From the cell containing the given text, extract its center point as (x, y) coordinate. 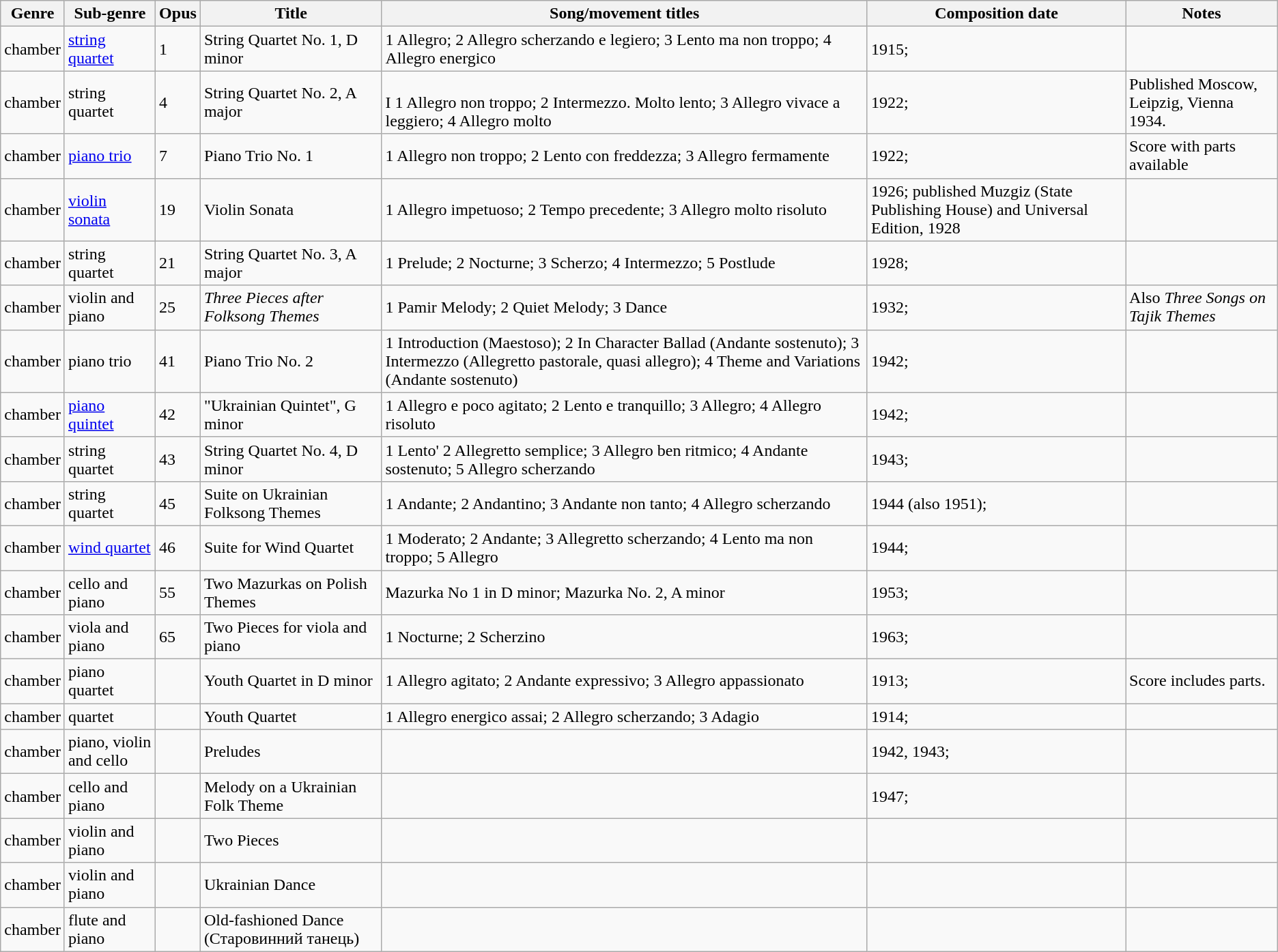
1 Allegro non troppo; 2 Lento con freddezza; 3 Allegro fermamente (624, 156)
1943; (996, 459)
Two Pieces (291, 841)
Old-fashioned Dance (Старовинний танець) (291, 929)
65 (178, 637)
1 Lento' 2 Allegretto semplice; 3 Allegro ben ritmico; 4 Andante sostenuto; 5 Allegro scherzando (624, 459)
String Quartet No. 4, D minor (291, 459)
"Ukrainian Quintet", G minor (291, 415)
I 1 Allegro non troppo; 2 Intermezzo. Molto lento; 3 Allegro vivace a leggiero; 4 Allegro molto (624, 102)
Song/movement titles (624, 14)
19 (178, 210)
43 (178, 459)
quartet (109, 717)
1 (178, 49)
Three Pieces after Folksong Themes (291, 307)
Mazurka No 1 in D minor; Mazurka No. 2, A minor (624, 592)
Violin Sonata (291, 210)
1 Pamir Melody; 2 Quiet Melody; 3 Dance (624, 307)
Piano Trio No. 1 (291, 156)
Also Three Songs on Tajik Themes (1202, 307)
45 (178, 504)
4 (178, 102)
42 (178, 415)
1926; published Muzgiz (State Publishing House) and Universal Edition, 1928 (996, 210)
1944; (996, 547)
Melody on a Ukrainian Folk Theme (291, 796)
Piano Trio No. 2 (291, 361)
Opus (178, 14)
1 Nocturne; 2 Scherzino (624, 637)
1 Allegro e poco agitato; 2 Lento e tranquillo; 3 Allegro; 4 Allegro risoluto (624, 415)
Genre (33, 14)
1947; (996, 796)
Title (291, 14)
1 Allegro energico assai; 2 Allegro scherzando; 3 Adagio (624, 717)
1915; (996, 49)
55 (178, 592)
String Quartet No. 1, D minor (291, 49)
Score includes parts. (1202, 681)
violin sonata (109, 210)
1914; (996, 717)
viola and piano (109, 637)
1944 (also 1951); (996, 504)
piano quintet (109, 415)
1913; (996, 681)
1953; (996, 592)
flute and piano (109, 929)
25 (178, 307)
1 Allegro; 2 Allegro scherzando e legiero; 3 Lento ma non troppo; 4 Allegro energico (624, 49)
piano, violin and cello (109, 752)
Youth Quartet (291, 717)
Preludes (291, 752)
1 Moderato; 2 Andante; 3 Allegretto scherzando; 4 Lento ma non troppo; 5 Allegro (624, 547)
Two Pieces for viola and piano (291, 637)
Two Mazurkas on Polish Themes (291, 592)
7 (178, 156)
Sub-genre (109, 14)
1 Prelude; 2 Nocturne; 3 Scherzo; 4 Intermezzo; 5 Postlude (624, 263)
1 Allegro impetuoso; 2 Tempo precedente; 3 Allegro molto risoluto (624, 210)
String Quartet No. 3, A major (291, 263)
Suite for Wind Quartet (291, 547)
String Quartet No. 2, A major (291, 102)
21 (178, 263)
Notes (1202, 14)
wind quartet (109, 547)
Ukrainian Dance (291, 884)
1928; (996, 263)
41 (178, 361)
1 Allegro agitato; 2 Andante expressivo; 3 Allegro appassionato (624, 681)
Youth Quartet in D minor (291, 681)
1942, 1943; (996, 752)
Suite on Ukrainian Folksong Themes (291, 504)
46 (178, 547)
Published Moscow, Leipzig, Vienna 1934. (1202, 102)
1932; (996, 307)
piano quartet (109, 681)
1 Andante; 2 Andantino; 3 Andante non tanto; 4 Allegro scherzando (624, 504)
Composition date (996, 14)
1963; (996, 637)
Score with parts available (1202, 156)
